Capture the cell that displays the provided text and extract its (x, y) central coordinate. 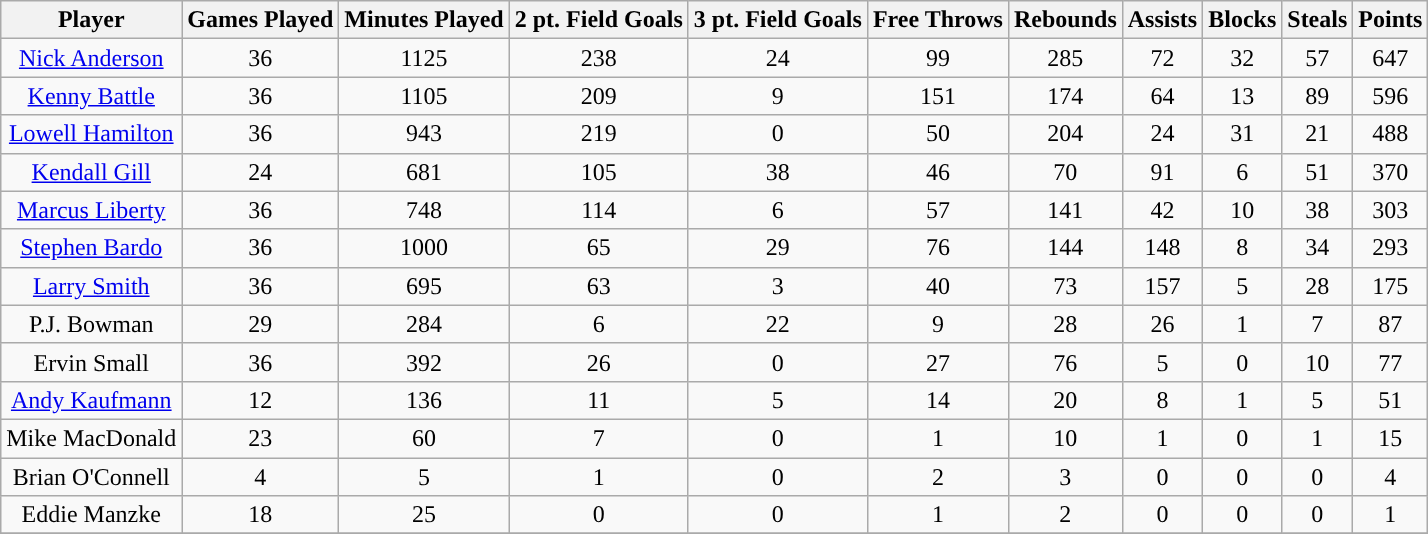
46 (938, 172)
392 (424, 362)
70 (1065, 172)
174 (1065, 96)
Player (92, 20)
Nick Anderson (92, 58)
Kenny Battle (92, 96)
15 (1390, 438)
943 (424, 134)
77 (1390, 362)
209 (598, 96)
114 (598, 210)
40 (938, 286)
42 (1162, 210)
141 (1065, 210)
Points (1390, 20)
Steals (1318, 20)
303 (1390, 210)
151 (938, 96)
73 (1065, 286)
12 (260, 400)
Free Throws (938, 20)
Larry Smith (92, 286)
370 (1390, 172)
14 (938, 400)
293 (1390, 248)
72 (1162, 58)
204 (1065, 134)
2 pt. Field Goals (598, 20)
144 (1065, 248)
50 (938, 134)
1125 (424, 58)
89 (1318, 96)
Rebounds (1065, 20)
Eddie Manzke (92, 515)
87 (1390, 324)
647 (1390, 58)
21 (1318, 134)
219 (598, 134)
748 (424, 210)
1105 (424, 96)
175 (1390, 286)
284 (424, 324)
64 (1162, 96)
11 (598, 400)
Games Played (260, 20)
23 (260, 438)
105 (598, 172)
34 (1318, 248)
60 (424, 438)
63 (598, 286)
27 (938, 362)
148 (1162, 248)
13 (1242, 96)
1000 (424, 248)
25 (424, 515)
157 (1162, 286)
Marcus Liberty (92, 210)
Brian O'Connell (92, 477)
Kendall Gill (92, 172)
Stephen Bardo (92, 248)
285 (1065, 58)
Andy Kaufmann (92, 400)
Assists (1162, 20)
488 (1390, 134)
99 (938, 58)
3 pt. Field Goals (778, 20)
18 (260, 515)
Mike MacDonald (92, 438)
596 (1390, 96)
136 (424, 400)
681 (424, 172)
32 (1242, 58)
Blocks (1242, 20)
31 (1242, 134)
Minutes Played (424, 20)
P.J. Bowman (92, 324)
22 (778, 324)
238 (598, 58)
65 (598, 248)
Lowell Hamilton (92, 134)
Ervin Small (92, 362)
91 (1162, 172)
20 (1065, 400)
695 (424, 286)
